Identify which cell holds the provided text, then report its [x, y] central coordinate. 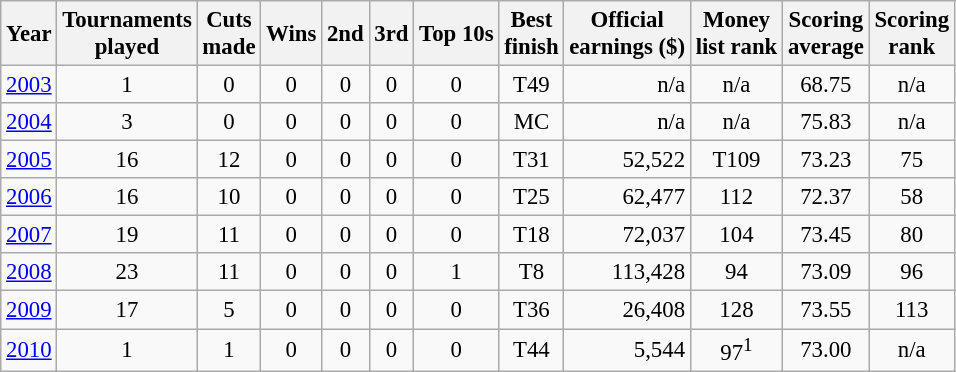
2007 [29, 235]
73.09 [826, 273]
113,428 [627, 273]
T36 [532, 310]
2006 [29, 197]
2004 [29, 122]
Tournaments played [127, 34]
62,477 [627, 197]
104 [736, 235]
12 [229, 160]
5,544 [627, 350]
971 [736, 350]
2009 [29, 310]
26,408 [627, 310]
112 [736, 197]
75.83 [826, 122]
68.75 [826, 85]
113 [912, 310]
2005 [29, 160]
10 [229, 197]
3 [127, 122]
73.00 [826, 350]
Best finish [532, 34]
T8 [532, 273]
3rd [392, 34]
T18 [532, 235]
T49 [532, 85]
58 [912, 197]
Scoring average [826, 34]
T44 [532, 350]
19 [127, 235]
T31 [532, 160]
23 [127, 273]
2010 [29, 350]
72,037 [627, 235]
75 [912, 160]
2008 [29, 273]
5 [229, 310]
2003 [29, 85]
52,522 [627, 160]
Year [29, 34]
72.37 [826, 197]
2nd [346, 34]
Top 10s [456, 34]
Cuts made [229, 34]
MC [532, 122]
Money list rank [736, 34]
73.55 [826, 310]
73.45 [826, 235]
Scoringrank [912, 34]
96 [912, 273]
T109 [736, 160]
94 [736, 273]
17 [127, 310]
T25 [532, 197]
73.23 [826, 160]
128 [736, 310]
Officialearnings ($) [627, 34]
80 [912, 235]
Wins [292, 34]
